Provide the [x, y] coordinate of the cell's center where the given text is located.  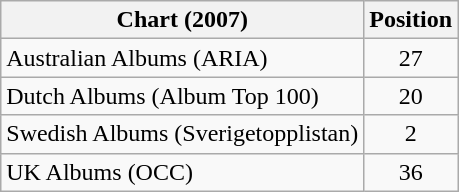
Chart (2007) [182, 20]
2 [411, 134]
Dutch Albums (Album Top 100) [182, 96]
UK Albums (OCC) [182, 172]
20 [411, 96]
Australian Albums (ARIA) [182, 58]
Swedish Albums (Sverigetopplistan) [182, 134]
Position [411, 20]
27 [411, 58]
36 [411, 172]
